Search for the cell housing the specified text and yield its [x, y] center coordinate. 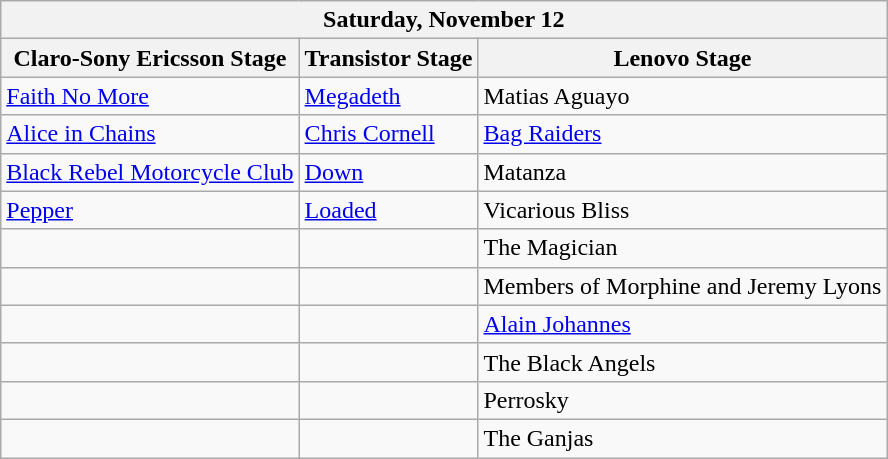
Perrosky [682, 400]
Matias Aguayo [682, 96]
Pepper [150, 210]
The Ganjas [682, 438]
Down [388, 172]
Megadeth [388, 96]
Members of Morphine and Jeremy Lyons [682, 286]
Vicarious Bliss [682, 210]
Faith No More [150, 96]
Alice in Chains [150, 134]
Alain Johannes [682, 324]
The Black Angels [682, 362]
Lenovo Stage [682, 58]
Black Rebel Motorcycle Club [150, 172]
Claro-Sony Ericsson Stage [150, 58]
Transistor Stage [388, 58]
Saturday, November 12 [444, 20]
Chris Cornell [388, 134]
Matanza [682, 172]
The Magician [682, 248]
Bag Raiders [682, 134]
Loaded [388, 210]
